Capture the cell that displays the provided text and extract its [X, Y] central coordinate. 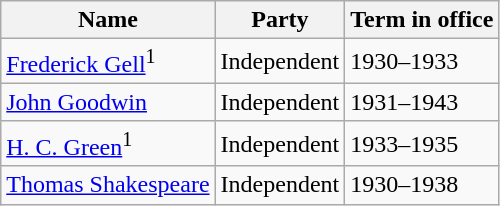
H. C. Green1 [108, 144]
John Goodwin [108, 102]
1933–1935 [422, 144]
1930–1933 [422, 62]
Thomas Shakespeare [108, 185]
1930–1938 [422, 185]
Frederick Gell1 [108, 62]
Name [108, 20]
Term in office [422, 20]
1931–1943 [422, 102]
Party [280, 20]
